Pinpoint the cell where the given text exists, returning its (x, y) midpoint coordinate. 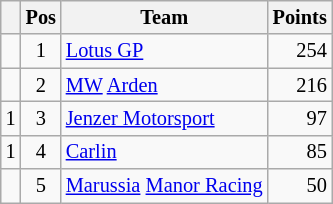
5 (41, 186)
254 (300, 51)
Team (164, 17)
MW Arden (164, 85)
216 (300, 85)
Jenzer Motorsport (164, 118)
Lotus GP (164, 51)
85 (300, 152)
Points (300, 17)
Carlin (164, 152)
Pos (41, 17)
4 (41, 152)
Marussia Manor Racing (164, 186)
97 (300, 118)
50 (300, 186)
2 (41, 85)
3 (41, 118)
